Output the [X, Y] coordinate of the center of the cell containing the given text.  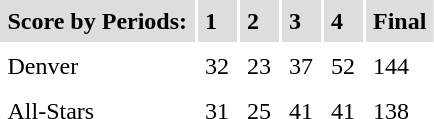
4 [344, 21]
1 [218, 21]
32 [218, 66]
Denver [98, 66]
144 [400, 66]
3 [302, 21]
52 [344, 66]
Final [400, 21]
23 [260, 66]
2 [260, 21]
37 [302, 66]
Score by Periods: [98, 21]
